Output the (X, Y) coordinate of the center of the cell containing the given text.  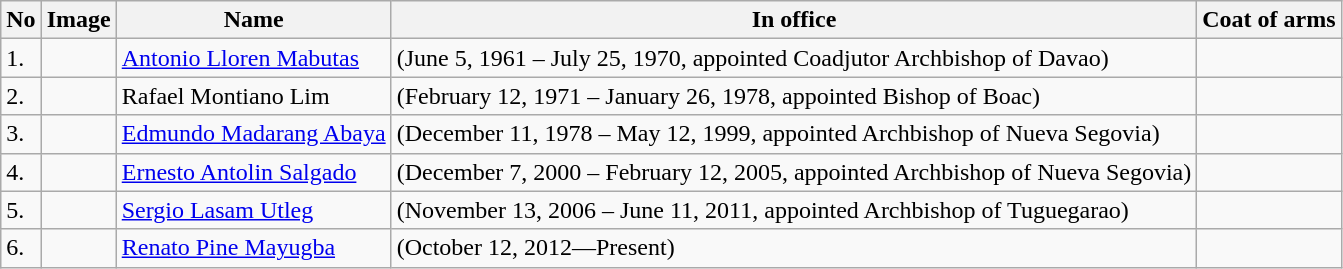
Renato Pine Mayugba (254, 248)
Coat of arms (1269, 20)
Name (254, 20)
(December 7, 2000 – February 12, 2005, appointed Archbishop of Nueva Segovia) (794, 172)
Sergio Lasam Utleg (254, 210)
(June 5, 1961 – July 25, 1970, appointed Coadjutor Archbishop of Davao) (794, 58)
5. (21, 210)
No (21, 20)
Ernesto Antolin Salgado (254, 172)
(October 12, 2012—Present) (794, 248)
1. (21, 58)
(December 11, 1978 – May 12, 1999, appointed Archbishop of Nueva Segovia) (794, 134)
Antonio Lloren Mabutas (254, 58)
Rafael Montiano Lim (254, 96)
4. (21, 172)
In office (794, 20)
(February 12, 1971 – January 26, 1978, appointed Bishop of Boac) (794, 96)
2. (21, 96)
3. (21, 134)
Image (78, 20)
Edmundo Madarang Abaya (254, 134)
6. (21, 248)
(November 13, 2006 – June 11, 2011, appointed Archbishop of Tuguegarao) (794, 210)
